Detect which cell encompasses the target text, then output its [X, Y] center coordinate. 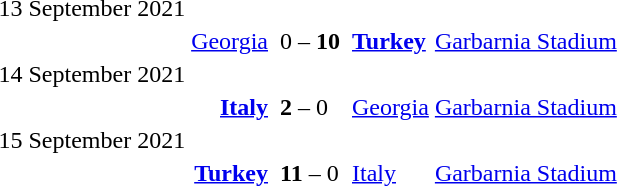
Italy [230, 107]
0 – 10 [310, 41]
Turkey [391, 41]
2 – 0 [310, 107]
